Provide the [X, Y] coordinate of the cell's center where the given text is located.  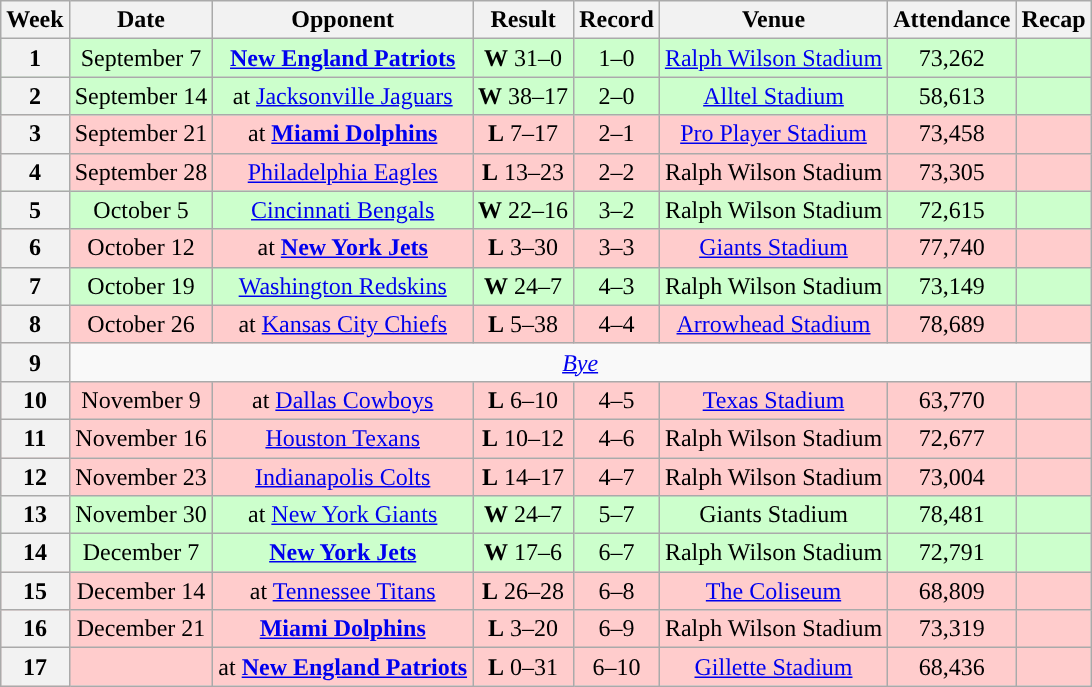
73,319 [952, 629]
73,262 [952, 58]
L 14–17 [524, 477]
L 26–28 [524, 591]
Pro Player Stadium [773, 134]
Recap [1054, 20]
L 3–30 [524, 248]
at New England Patriots [343, 667]
Arrowhead Stadium [773, 324]
at Jacksonville Jaguars [343, 96]
3–2 [617, 210]
9 [35, 362]
October 19 [141, 286]
L 3–20 [524, 629]
6–7 [617, 553]
78,689 [952, 324]
73,305 [952, 172]
September 21 [141, 134]
1–0 [617, 58]
W 38–17 [524, 96]
at New York Jets [343, 248]
at Kansas City Chiefs [343, 324]
L 7–17 [524, 134]
2–2 [617, 172]
L 13–23 [524, 172]
2–1 [617, 134]
77,740 [952, 248]
10 [35, 400]
L 6–10 [524, 400]
Texas Stadium [773, 400]
68,809 [952, 591]
October 5 [141, 210]
The Coliseum [773, 591]
63,770 [952, 400]
November 23 [141, 477]
68,436 [952, 667]
Indianapolis Colts [343, 477]
L 10–12 [524, 438]
Philadelphia Eagles [343, 172]
Alltel Stadium [773, 96]
13 [35, 515]
at Tennessee Titans [343, 591]
6–9 [617, 629]
Date [141, 20]
W 22–16 [524, 210]
Cincinnati Bengals [343, 210]
New England Patriots [343, 58]
5–7 [617, 515]
Venue [773, 20]
73,149 [952, 286]
1 [35, 58]
73,458 [952, 134]
December 14 [141, 591]
Bye [580, 362]
4 [35, 172]
Record [617, 20]
6–8 [617, 591]
58,613 [952, 96]
72,677 [952, 438]
December 21 [141, 629]
October 26 [141, 324]
6–10 [617, 667]
4–7 [617, 477]
at Dallas Cowboys [343, 400]
Miami Dolphins [343, 629]
6 [35, 248]
at New York Giants [343, 515]
7 [35, 286]
72,791 [952, 553]
2–0 [617, 96]
December 7 [141, 553]
15 [35, 591]
4–6 [617, 438]
Week [35, 20]
3 [35, 134]
Houston Texans [343, 438]
W 17–6 [524, 553]
November 9 [141, 400]
L 5–38 [524, 324]
L 0–31 [524, 667]
78,481 [952, 515]
November 30 [141, 515]
September 7 [141, 58]
Gillette Stadium [773, 667]
2 [35, 96]
12 [35, 477]
Result [524, 20]
8 [35, 324]
4–4 [617, 324]
16 [35, 629]
14 [35, 553]
New York Jets [343, 553]
Opponent [343, 20]
September 14 [141, 96]
3–3 [617, 248]
Attendance [952, 20]
17 [35, 667]
73,004 [952, 477]
4–3 [617, 286]
11 [35, 438]
W 31–0 [524, 58]
4–5 [617, 400]
October 12 [141, 248]
at Miami Dolphins [343, 134]
November 16 [141, 438]
5 [35, 210]
September 28 [141, 172]
Washington Redskins [343, 286]
72,615 [952, 210]
